Determine the [x, y] coordinate at the center of the cell enclosing the given text.  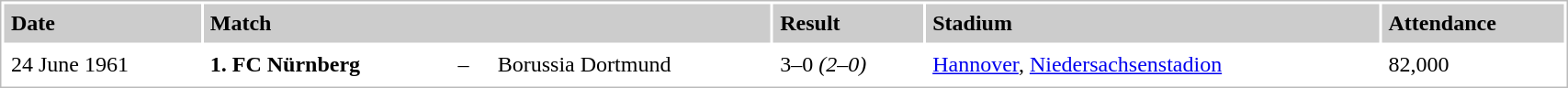
Date [102, 23]
Result [849, 23]
1. FC Nürnberg [325, 65]
Hannover, Niedersachsenstadion [1152, 65]
3–0 (2–0) [849, 65]
Attendance [1472, 23]
82,000 [1472, 65]
Stadium [1152, 23]
24 June 1961 [102, 65]
Match [487, 23]
Borussia Dortmund [630, 65]
– [469, 65]
